Return the (x, y) coordinate for the center point of the cell that contains the specified text.  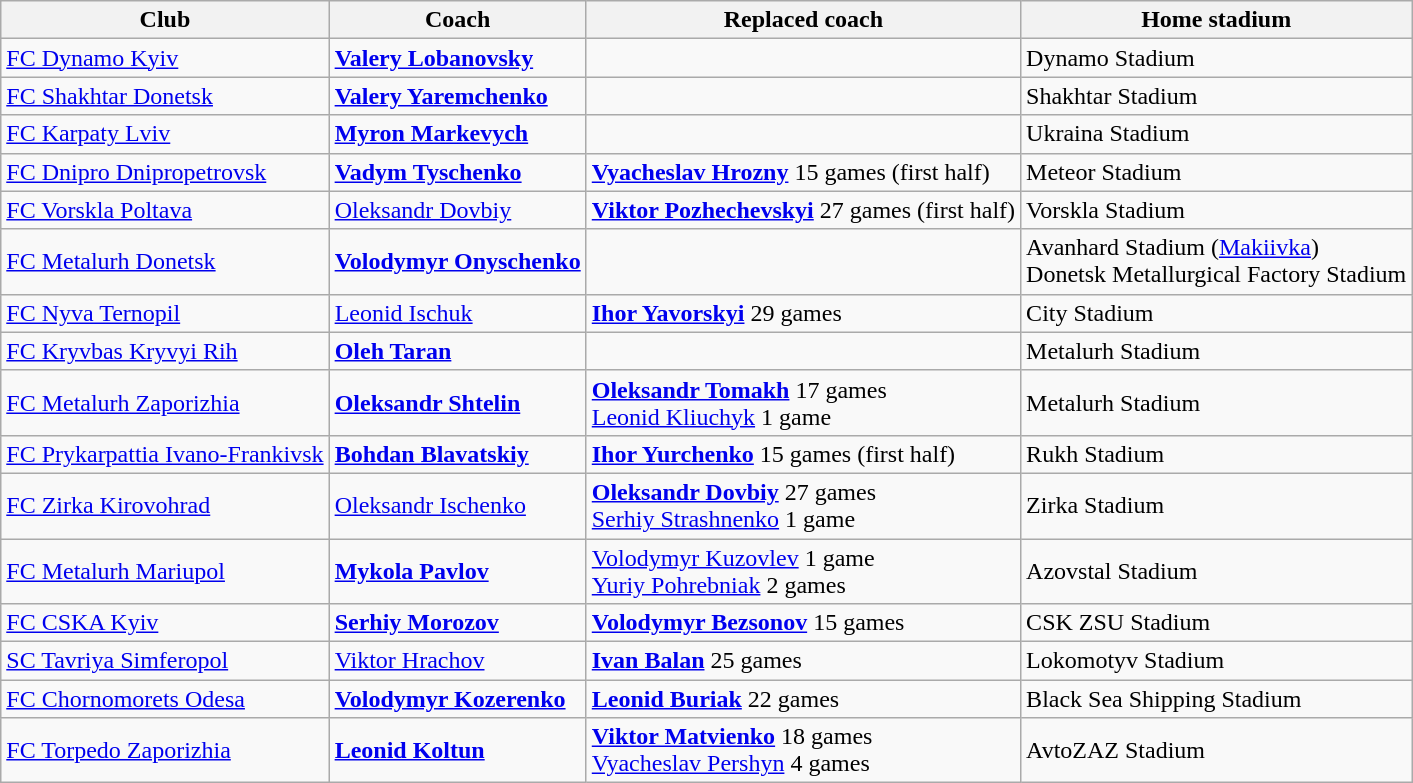
Oleksandr Dovbiy 27 games Serhiy Strashnenko 1 game (803, 506)
Ukraina Stadium (1216, 134)
Rukh Stadium (1216, 454)
Lokomotyv Stadium (1216, 661)
FC Torpedo Zaporizhia (165, 750)
FC Metalurh Zaporizhia (165, 402)
Leonid Buriak 22 games (803, 699)
Volodymyr Bezsonov 15 games (803, 623)
Volodymyr Onyschenko (458, 262)
Viktor Hrachov (458, 661)
FC Metalurh Mariupol (165, 570)
FC Shakhtar Donetsk (165, 96)
Avanhard Stadium (Makiivka)Donetsk Metallurgical Factory Stadium (1216, 262)
Viktor Pozhechevskyi 27 games (first half) (803, 210)
FC Dnipro Dnipropetrovsk (165, 172)
Myron Markevych (458, 134)
Valery Lobanovsky (458, 58)
Vadym Tyschenko (458, 172)
Shakhtar Stadium (1216, 96)
Meteor Stadium (1216, 172)
Vyacheslav Hrozny 15 games (first half) (803, 172)
Volodymyr Kuzovlev 1 game Yuriy Pohrebniak 2 games (803, 570)
Azovstal Stadium (1216, 570)
Black Sea Shipping Stadium (1216, 699)
FC Dynamo Kyiv (165, 58)
Replaced coach (803, 20)
Vorskla Stadium (1216, 210)
Viktor Matvienko 18 games Vyacheslav Pershyn 4 games (803, 750)
FC Prykarpattia Ivano-Frankivsk (165, 454)
Mykola Pavlov (458, 570)
CSK ZSU Stadium (1216, 623)
Ihor Yavorskyi 29 games (803, 313)
Coach (458, 20)
FC Nyva Ternopil (165, 313)
Home stadium (1216, 20)
AvtoZAZ Stadium (1216, 750)
Ihor Yurchenko 15 games (first half) (803, 454)
Oleh Taran (458, 351)
Leonid Ischuk (458, 313)
FC Kryvbas Kryvyi Rih (165, 351)
City Stadium (1216, 313)
Serhiy Morozov (458, 623)
FC Zirka Kirovohrad (165, 506)
Dynamo Stadium (1216, 58)
Volodymyr Kozerenko (458, 699)
Oleksandr Ischenko (458, 506)
FC CSKA Kyiv (165, 623)
Leonid Koltun (458, 750)
Zirka Stadium (1216, 506)
Oleksandr Dovbiy (458, 210)
Bohdan Blavatskiy (458, 454)
FC Metalurh Donetsk (165, 262)
Oleksandr Tomakh 17 games Leonid Kliuchyk 1 game (803, 402)
Oleksandr Shtelin (458, 402)
Ivan Balan 25 games (803, 661)
FC Karpaty Lviv (165, 134)
SC Tavriya Simferopol (165, 661)
Club (165, 20)
FC Vorskla Poltava (165, 210)
FC Chornomorets Odesa (165, 699)
Valery Yaremchenko (458, 96)
